Detect which cell encompasses the target text, then output its (x, y) center coordinate. 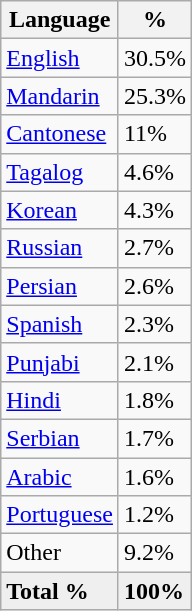
Hindi (60, 400)
9.2% (154, 553)
Korean (60, 210)
2.6% (154, 286)
100% (154, 591)
2.7% (154, 248)
Arabic (60, 477)
30.5% (154, 58)
% (154, 20)
1.2% (154, 515)
English (60, 58)
4.6% (154, 172)
Portuguese (60, 515)
11% (154, 134)
1.8% (154, 400)
2.1% (154, 362)
Russian (60, 248)
4.3% (154, 210)
1.7% (154, 438)
Tagalog (60, 172)
Serbian (60, 438)
Total % (60, 591)
Language (60, 20)
25.3% (154, 96)
Cantonese (60, 134)
Punjabi (60, 362)
1.6% (154, 477)
Spanish (60, 324)
Mandarin (60, 96)
Persian (60, 286)
2.3% (154, 324)
Other (60, 553)
